Find where the given text appears and provide that cell's center as (X, Y) coordinate. 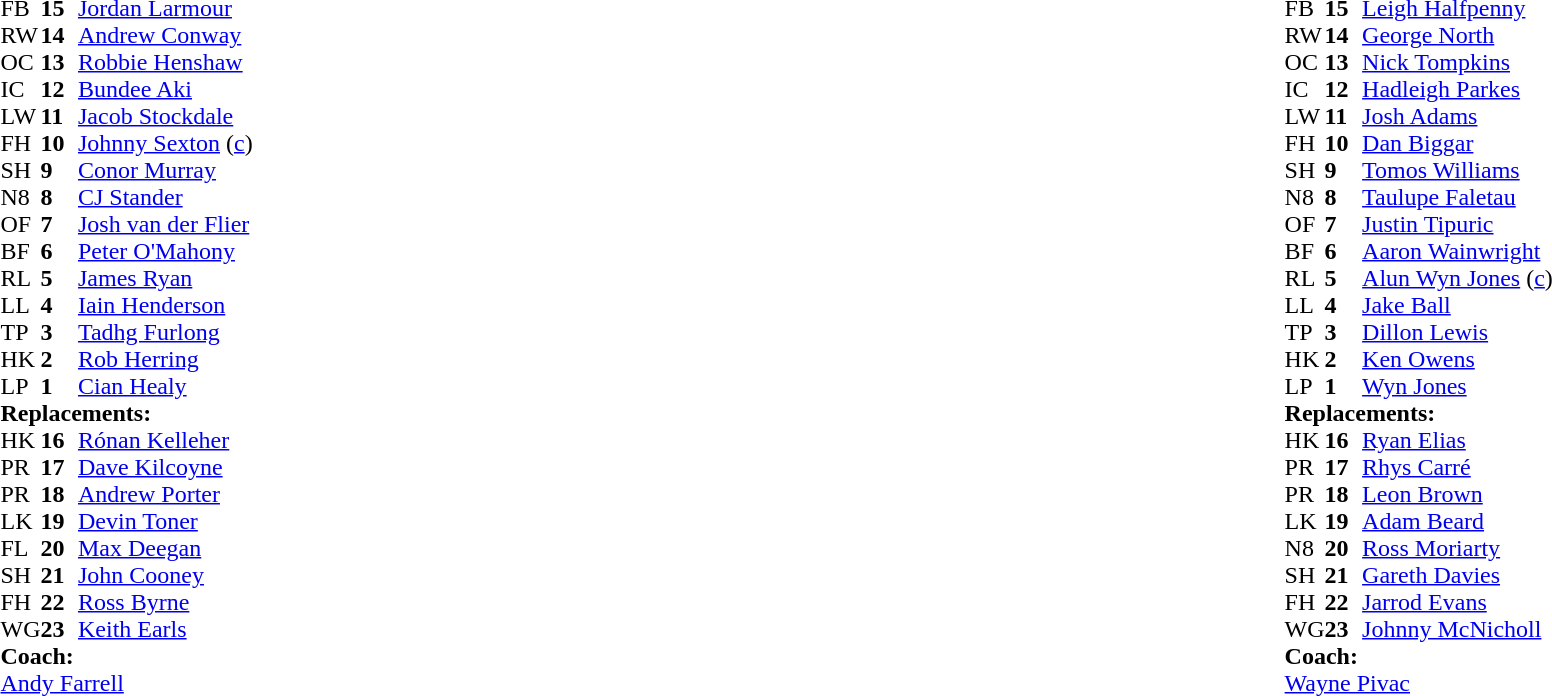
Devin Toner (166, 522)
James Ryan (166, 278)
Coach: (126, 656)
Iain Henderson (166, 306)
Rob Herring (166, 360)
Conor Murray (166, 170)
Robbie Henshaw (166, 62)
John Cooney (166, 576)
Andrew Porter (166, 494)
Tadhg Furlong (166, 332)
Replacements: (126, 414)
Dave Kilcoyne (166, 468)
Bundee Aki (166, 90)
Max Deegan (166, 548)
Rónan Kelleher (166, 440)
Keith Earls (166, 630)
Johnny Sexton (c) (166, 144)
Jacob Stockdale (166, 116)
CJ Stander (166, 198)
FL (20, 548)
Cian Healy (166, 386)
Ross Byrne (166, 602)
Josh van der Flier (166, 224)
Peter O'Mahony (166, 252)
Andrew Conway (166, 36)
